Return (x, y) of the center of cell containing provided text 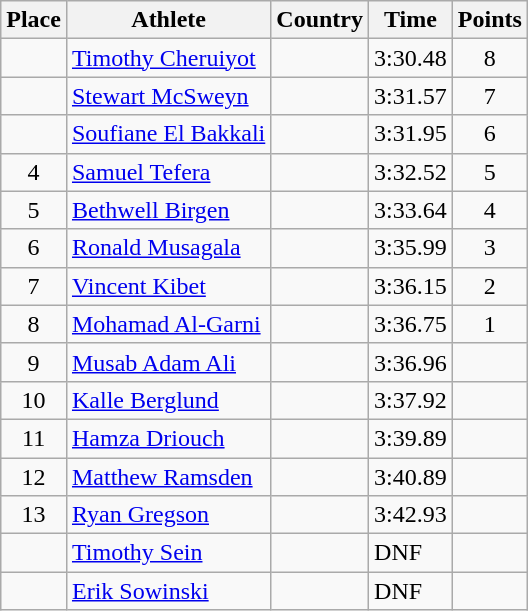
3:39.89 (411, 438)
3:31.95 (411, 134)
3:30.48 (411, 58)
Samuel Tefera (168, 172)
Country (320, 20)
3:36.15 (411, 286)
Mohamad Al-Garni (168, 324)
11 (34, 438)
1 (490, 324)
Time (411, 20)
Timothy Cheruiyot (168, 58)
Soufiane El Bakkali (168, 134)
Hamza Driouch (168, 438)
Kalle Berglund (168, 400)
3:32.52 (411, 172)
3:35.99 (411, 248)
12 (34, 477)
3:36.96 (411, 362)
3:31.57 (411, 96)
Timothy Sein (168, 553)
2 (490, 286)
Place (34, 20)
3:33.64 (411, 210)
Matthew Ramsden (168, 477)
3:42.93 (411, 515)
9 (34, 362)
Bethwell Birgen (168, 210)
13 (34, 515)
Vincent Kibet (168, 286)
Stewart McSweyn (168, 96)
3:40.89 (411, 477)
10 (34, 400)
3:36.75 (411, 324)
Musab Adam Ali (168, 362)
3:37.92 (411, 400)
Athlete (168, 20)
Erik Sowinski (168, 591)
3 (490, 248)
Ronald Musagala (168, 248)
Points (490, 20)
Ryan Gregson (168, 515)
